Search for the cell housing the specified text and yield its (x, y) center coordinate. 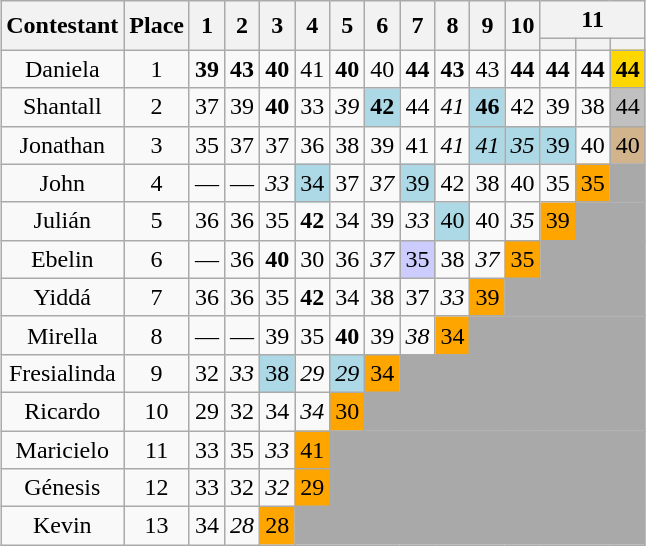
Contestant (62, 26)
Place (157, 26)
Mirella (62, 335)
John (62, 183)
Daniela (62, 69)
Ebelin (62, 259)
Kevin (62, 526)
46 (488, 107)
Fresialinda (62, 373)
12 (157, 488)
Julián (62, 221)
13 (157, 526)
Yiddá (62, 297)
Jonathan (62, 145)
Génesis (62, 488)
Ricardo (62, 411)
Shantall (62, 107)
Maricielo (62, 449)
